Determine the (x, y) coordinate at the center of the cell enclosing the given text.  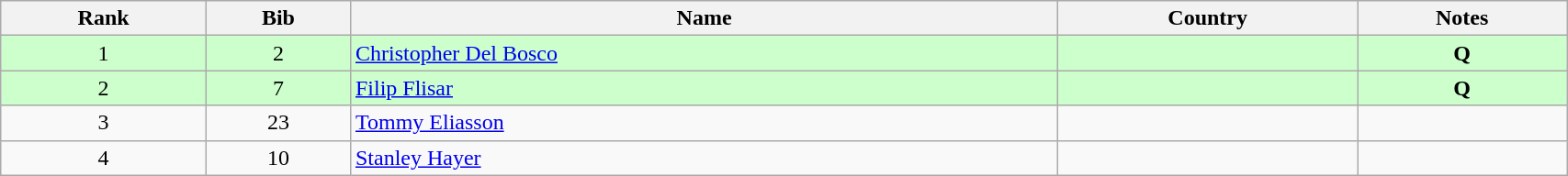
1 (104, 53)
Tommy Eliasson (704, 123)
Christopher Del Bosco (704, 53)
Rank (104, 18)
23 (277, 123)
10 (277, 158)
Country (1208, 18)
Filip Flisar (704, 88)
Bib (277, 18)
3 (104, 123)
Stanley Hayer (704, 158)
Name (704, 18)
4 (104, 158)
Notes (1462, 18)
7 (277, 88)
